Detect which cell encompasses the target text, then output its [x, y] center coordinate. 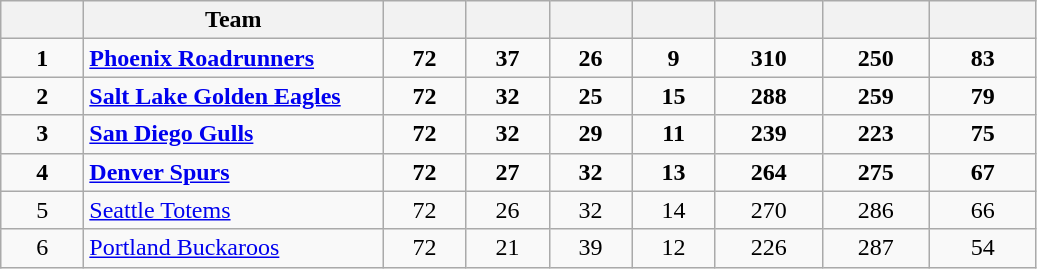
9 [674, 58]
San Diego Gulls [234, 134]
3 [42, 134]
79 [982, 96]
250 [876, 58]
226 [768, 248]
6 [42, 248]
1 [42, 58]
66 [982, 210]
Portland Buckaroos [234, 248]
275 [876, 172]
75 [982, 134]
11 [674, 134]
39 [590, 248]
5 [42, 210]
264 [768, 172]
Salt Lake Golden Eagles [234, 96]
223 [876, 134]
4 [42, 172]
Phoenix Roadrunners [234, 58]
310 [768, 58]
270 [768, 210]
13 [674, 172]
Seattle Totems [234, 210]
Denver Spurs [234, 172]
259 [876, 96]
Team [234, 20]
287 [876, 248]
29 [590, 134]
67 [982, 172]
27 [508, 172]
83 [982, 58]
286 [876, 210]
12 [674, 248]
54 [982, 248]
14 [674, 210]
239 [768, 134]
25 [590, 96]
288 [768, 96]
21 [508, 248]
37 [508, 58]
15 [674, 96]
2 [42, 96]
